Detect which cell encompasses the target text, then output its (X, Y) center coordinate. 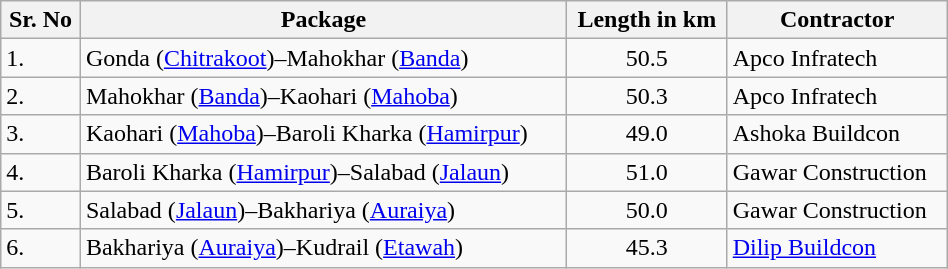
3. (41, 134)
45.3 (646, 248)
6. (41, 248)
Salabad (Jalaun)–Bakhariya (Auraiya) (323, 210)
50.5 (646, 58)
51.0 (646, 172)
49.0 (646, 134)
4. (41, 172)
2. (41, 96)
1. (41, 58)
Dilip Buildcon (837, 248)
50.3 (646, 96)
Kaohari (Mahoba)–Baroli Kharka (Hamirpur) (323, 134)
Baroli Kharka (Hamirpur)–Salabad (Jalaun) (323, 172)
Package (323, 20)
Length in km (646, 20)
50.0 (646, 210)
Ashoka Buildcon (837, 134)
Gonda (Chitrakoot)–Mahokhar (Banda) (323, 58)
Mahokhar (Banda)–Kaohari (Mahoba) (323, 96)
5. (41, 210)
Sr. No (41, 20)
Bakhariya (Auraiya)–Kudrail (Etawah) (323, 248)
Contractor (837, 20)
